Return [x, y] of the center of cell containing provided text 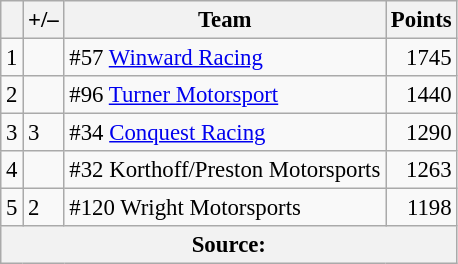
#96 Turner Motorsport [225, 95]
#32 Korthoff/Preston Motorsports [225, 170]
1745 [422, 58]
Team [225, 20]
1263 [422, 170]
1 [12, 58]
1198 [422, 208]
#57 Winward Racing [225, 58]
+/– [44, 20]
Points [422, 20]
1290 [422, 133]
Source: [229, 245]
1440 [422, 95]
5 [12, 208]
#34 Conquest Racing [225, 133]
4 [12, 170]
#120 Wright Motorsports [225, 208]
